From the cell containing the given text, extract its center point as [x, y] coordinate. 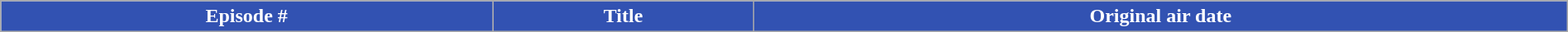
Original air date [1160, 16]
Episode # [246, 16]
Title [624, 16]
